Output the [X, Y] coordinate of the center of the cell containing the given text.  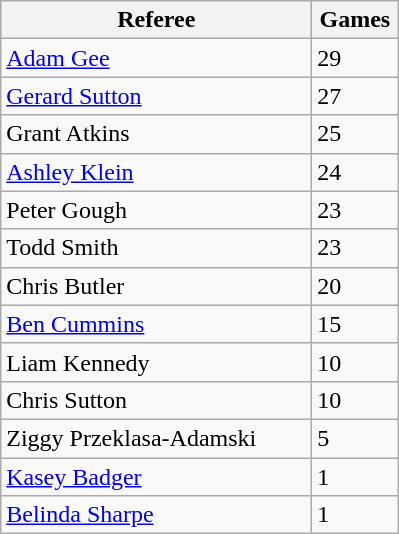
Referee [156, 20]
29 [355, 58]
Chris Butler [156, 286]
Chris Sutton [156, 400]
Adam Gee [156, 58]
5 [355, 438]
Todd Smith [156, 248]
15 [355, 324]
Ziggy Przeklasa-Adamski [156, 438]
24 [355, 172]
Grant Atkins [156, 134]
Ben Cummins [156, 324]
Kasey Badger [156, 477]
Liam Kennedy [156, 362]
Ashley Klein [156, 172]
Belinda Sharpe [156, 515]
Gerard Sutton [156, 96]
20 [355, 286]
Peter Gough [156, 210]
Games [355, 20]
27 [355, 96]
25 [355, 134]
